Return [x, y] of the center of cell containing provided text 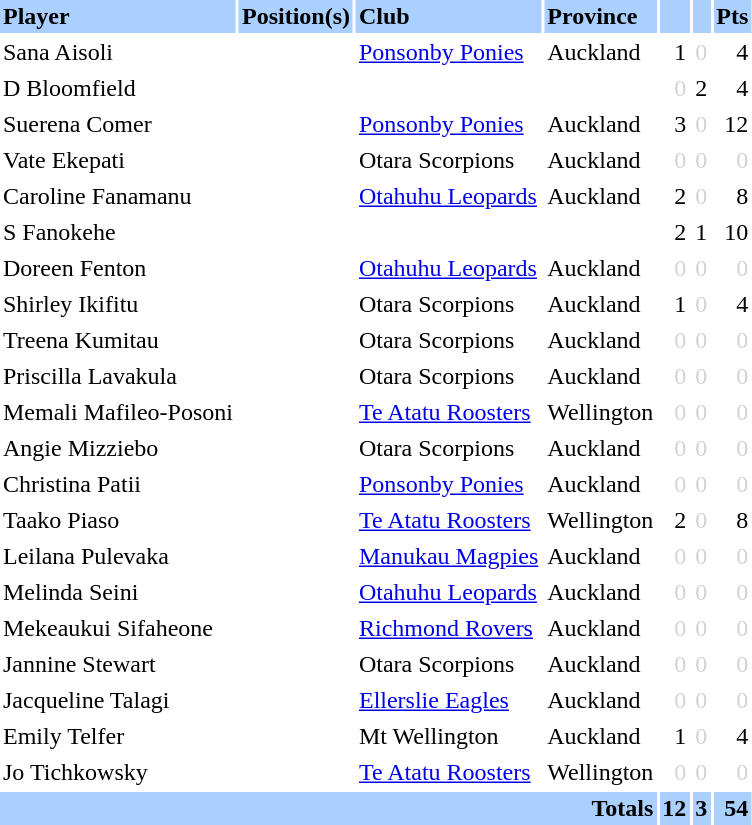
Taako Piaso [118, 520]
D Bloomfield [118, 88]
54 [732, 808]
Player [118, 16]
Sana Aisoli [118, 52]
Leilana Pulevaka [118, 556]
Manukau Magpies [448, 556]
Memali Mafileo-Posoni [118, 412]
Emily Telfer [118, 736]
Treena Kumitau [118, 340]
S Fanokehe [118, 232]
Richmond Rovers [448, 628]
Ellerslie Eagles [448, 700]
Vate Ekepati [118, 160]
Angie Mizziebo [118, 448]
Jannine Stewart [118, 664]
Doreen Fenton [118, 268]
Suerena Comer [118, 124]
Totals [328, 808]
Pts [732, 16]
10 [732, 232]
Jo Tichkowsky [118, 772]
Position(s) [296, 16]
Priscilla Lavakula [118, 376]
Jacqueline Talagi [118, 700]
Province [600, 16]
Christina Patii [118, 484]
Club [448, 16]
Mekeaukui Sifaheone [118, 628]
Shirley Ikifitu [118, 304]
Mt Wellington [448, 736]
Caroline Fanamanu [118, 196]
Melinda Seini [118, 592]
